From the cell containing the given text, extract its center point as (x, y) coordinate. 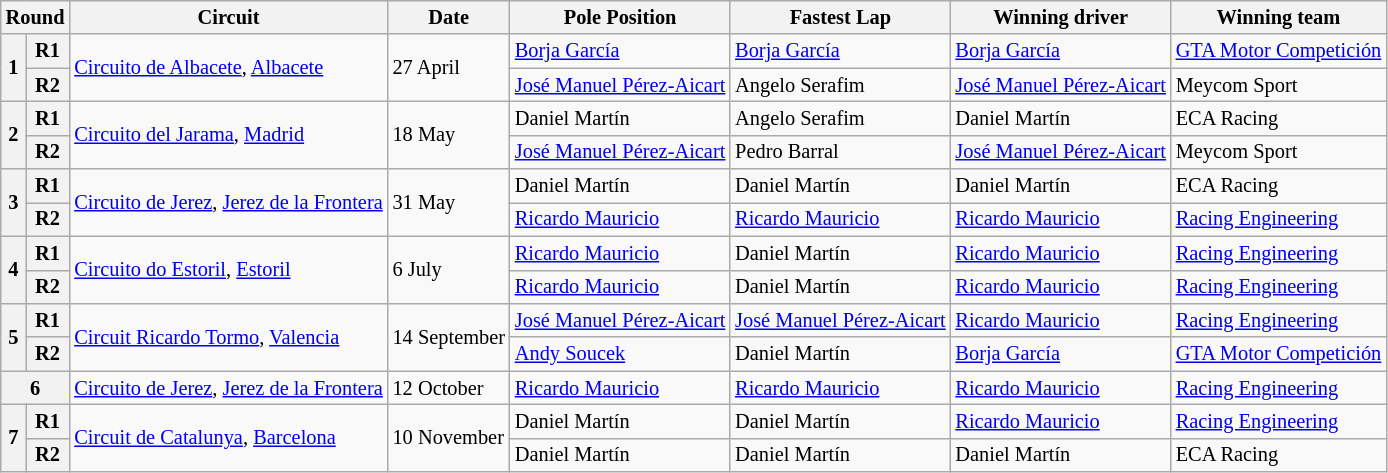
2 (14, 134)
Circuito do Estoril, Estoril (228, 270)
Pedro Barral (840, 152)
12 October (449, 388)
Pole Position (620, 17)
Andy Soucek (620, 354)
Circuito de Albacete, Albacete (228, 68)
27 April (449, 68)
18 May (449, 134)
10 November (449, 438)
Circuit (228, 17)
6 July (449, 270)
Winning driver (1061, 17)
14 September (449, 336)
Date (449, 17)
6 (36, 388)
Circuit Ricardo Tormo, Valencia (228, 336)
Circuito del Jarama, Madrid (228, 134)
7 (14, 438)
31 May (449, 202)
Fastest Lap (840, 17)
4 (14, 270)
5 (14, 336)
1 (14, 68)
Round (36, 17)
Circuit de Catalunya, Barcelona (228, 438)
3 (14, 202)
Winning team (1278, 17)
